Detect which cell encompasses the target text, then output its (x, y) center coordinate. 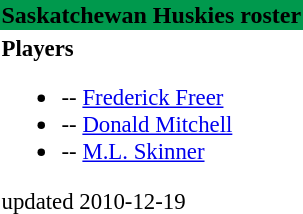
Saskatchewan Huskies roster (152, 15)
